Determine the (x, y) coordinate at the center of the cell enclosing the given text.  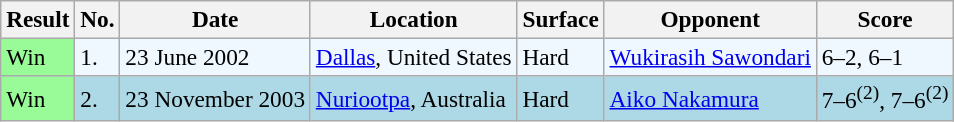
No. (98, 19)
Score (884, 19)
7–6(2), 7–6(2) (884, 98)
Result (38, 19)
Wukirasih Sawondari (710, 57)
1. (98, 57)
23 June 2002 (215, 57)
Opponent (710, 19)
6–2, 6–1 (884, 57)
2. (98, 98)
23 November 2003 (215, 98)
Surface (560, 19)
Date (215, 19)
Aiko Nakamura (710, 98)
Dallas, United States (414, 57)
Location (414, 19)
Nuriootpa, Australia (414, 98)
